Search for the cell housing the specified text and yield its [X, Y] center coordinate. 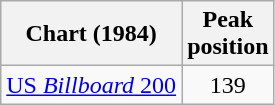
139 [228, 85]
US Billboard 200 [92, 85]
Peakposition [228, 34]
Chart (1984) [92, 34]
